For the text-containing cell, return its midpoint in (X, Y) coordinate format. 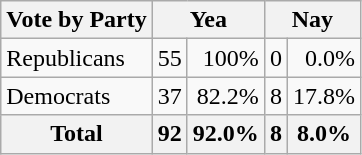
92 (170, 134)
82.2% (226, 96)
Republicans (77, 58)
Democrats (77, 96)
Yea (208, 20)
Vote by Party (77, 20)
8.0% (324, 134)
92.0% (226, 134)
0 (276, 58)
17.8% (324, 96)
Total (77, 134)
55 (170, 58)
0.0% (324, 58)
37 (170, 96)
Nay (312, 20)
100% (226, 58)
